Detect which cell encompasses the target text, then output its [X, Y] center coordinate. 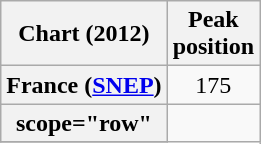
France (SNEP) [84, 85]
Peakposition [213, 34]
Chart (2012) [84, 34]
175 [213, 85]
scope="row" [84, 123]
